Detect which cell encompasses the target text, then output its (x, y) center coordinate. 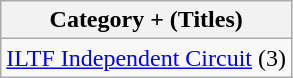
Category + (Titles) (146, 20)
ILTF Independent Circuit (3) (146, 58)
